Return [X, Y] of the center of cell containing provided text 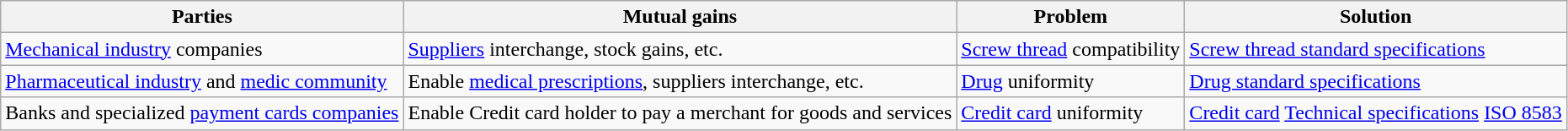
Screw thread standard specifications [1376, 49]
Credit card uniformity [1071, 113]
Solution [1376, 17]
Problem [1071, 17]
Drug uniformity [1071, 81]
Banks and specialized payment cards companies [202, 113]
Enable medical prescriptions, suppliers interchange, etc. [680, 81]
Mechanical industry companies [202, 49]
Credit card Technical specifications ISO 8583 [1376, 113]
Enable Credit card holder to pay a merchant for goods and services [680, 113]
Suppliers interchange, stock gains, etc. [680, 49]
Pharmaceutical industry and medic community [202, 81]
Parties [202, 17]
Screw thread compatibility [1071, 49]
Mutual gains [680, 17]
Drug standard specifications [1376, 81]
